Capture the cell that displays the provided text and extract its [x, y] central coordinate. 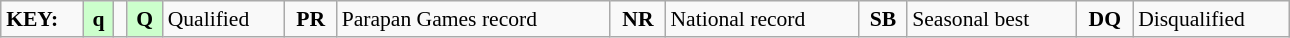
DQ [1104, 19]
Seasonal best [992, 19]
Qualified [224, 19]
Disqualified [1211, 19]
PR [311, 19]
q [98, 19]
Parapan Games record [474, 19]
Q [145, 19]
National record [762, 19]
SB [884, 19]
NR [638, 19]
KEY: [42, 19]
